Extract the [X, Y] coordinate from the center of the cell holding the provided text.  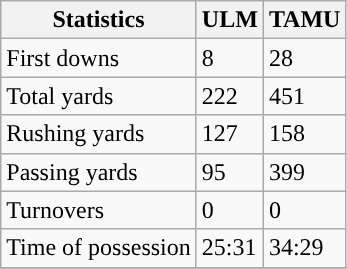
34:29 [304, 248]
28 [304, 58]
ULM [230, 20]
451 [304, 96]
First downs [99, 58]
222 [230, 96]
TAMU [304, 20]
158 [304, 134]
Statistics [99, 20]
25:31 [230, 248]
95 [230, 172]
Time of possession [99, 248]
Rushing yards [99, 134]
Total yards [99, 96]
8 [230, 58]
127 [230, 134]
Passing yards [99, 172]
399 [304, 172]
Turnovers [99, 210]
